Search for the cell housing the specified text and yield its [x, y] center coordinate. 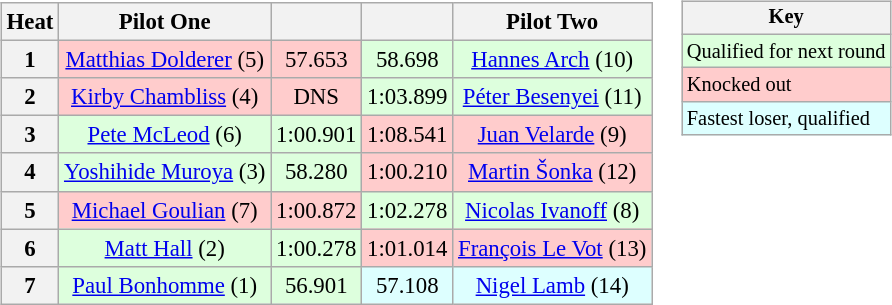
Péter Besenyei (11) [552, 97]
Martin Šonka (12) [552, 172]
Yoshihide Muroya (3) [165, 172]
57.108 [408, 285]
57.653 [316, 60]
Paul Bonhomme (1) [165, 285]
Kirby Chambliss (4) [165, 97]
DNS [316, 97]
Matthias Dolderer (5) [165, 60]
4 [30, 172]
Knocked out [786, 85]
7 [30, 285]
1:00.210 [408, 172]
3 [30, 135]
François Le Vot (13) [552, 248]
58.280 [316, 172]
Nigel Lamb (14) [552, 285]
1:01.014 [408, 248]
1:08.541 [408, 135]
1 [30, 60]
58.698 [408, 60]
1:00.901 [316, 135]
2 [30, 97]
6 [30, 248]
Hannes Arch (10) [552, 60]
Fastest loser, qualified [786, 119]
Juan Velarde (9) [552, 135]
5 [30, 210]
1:02.278 [408, 210]
Qualified for next round [786, 51]
Pete McLeod (6) [165, 135]
Nicolas Ivanoff (8) [552, 210]
Pilot Two [552, 22]
Heat [30, 22]
Michael Goulian (7) [165, 210]
Pilot One [165, 22]
56.901 [316, 285]
Matt Hall (2) [165, 248]
1:00.872 [316, 210]
1:03.899 [408, 97]
Key [786, 18]
1:00.278 [316, 248]
